Determine the [x, y] coordinate at the center of the cell enclosing the given text.  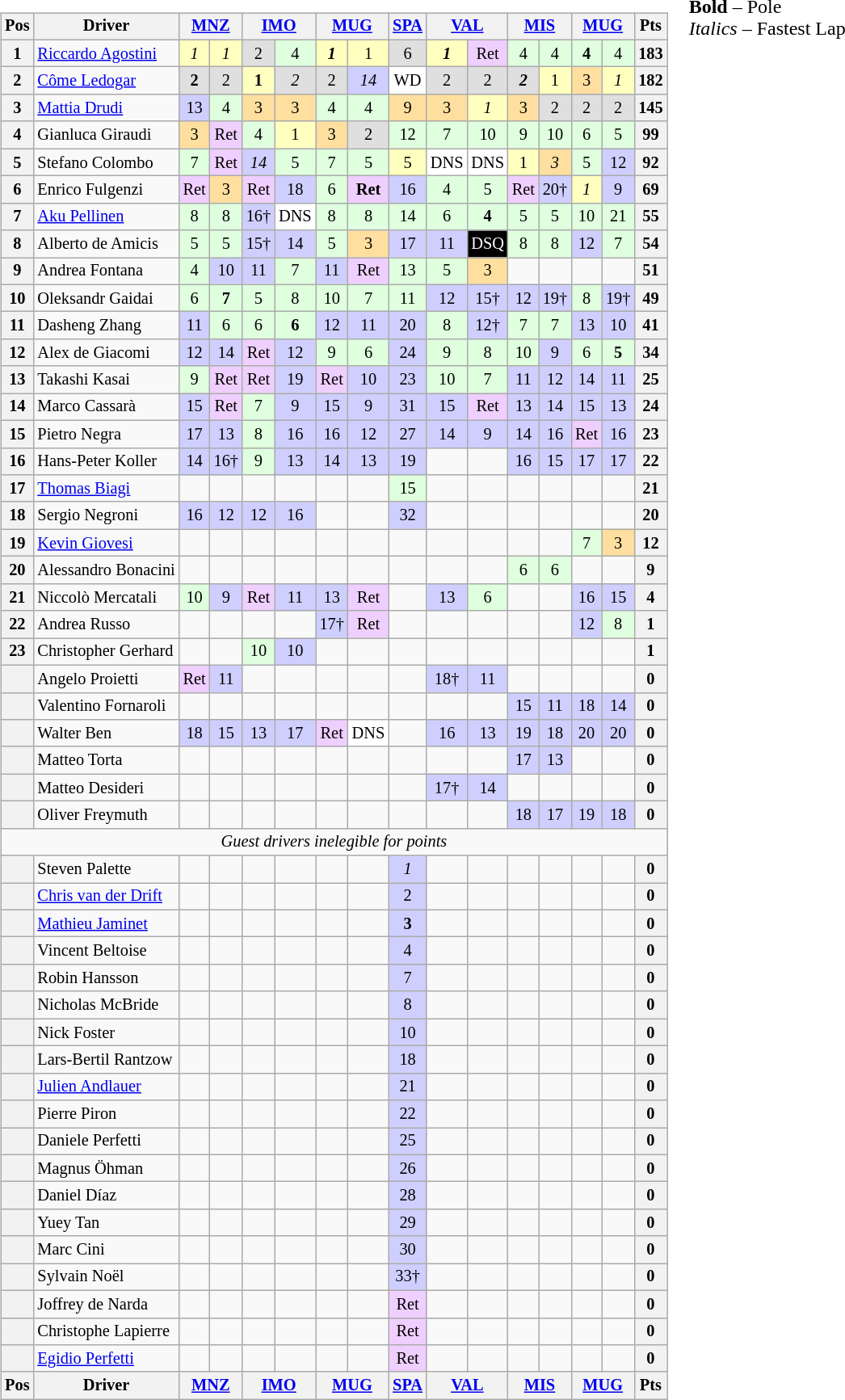
Christophe Lapierre [106, 1331]
Stefano Colombo [106, 162]
Kevin Giovesi [106, 543]
Gianluca Giraudi [106, 135]
Julien Andlauer [106, 1087]
30 [407, 1250]
Marc Cini [106, 1250]
183 [650, 53]
26 [407, 1168]
Côme Ledogar [106, 81]
Sergio Negroni [106, 515]
Alex de Giacomi [106, 353]
28 [407, 1196]
29 [407, 1223]
Magnus Öhman [106, 1168]
31 [407, 407]
Andrea Russo [106, 624]
12† [487, 326]
54 [650, 244]
Thomas Biagi [106, 489]
Mathieu Jaminet [106, 923]
18† [447, 679]
Pietro Negra [106, 434]
69 [650, 190]
145 [650, 108]
Takashi Kasai [106, 380]
DSQ [487, 244]
Angelo Proietti [106, 679]
99 [650, 135]
Alessandro Bonacini [106, 570]
Alberto de Amicis [106, 244]
Oleksandr Gaidai [106, 298]
Lars-Bertil Rantzow [106, 1060]
34 [650, 353]
Yuey Tan [106, 1223]
Dasheng Zhang [106, 326]
Nicholas McBride [106, 1005]
55 [650, 217]
Hans-Peter Koller [106, 461]
Mattia Drudi [106, 108]
41 [650, 326]
Matteo Desideri [106, 788]
27 [407, 434]
Egidio Perfetti [106, 1359]
Valentino Fornaroli [106, 706]
Robin Hansson [106, 978]
Oliver Freymuth [106, 815]
Andrea Fontana [106, 271]
Nick Foster [106, 1032]
Steven Palette [106, 869]
32 [407, 515]
Walter Ben [106, 734]
51 [650, 271]
20† [555, 190]
Daniel Díaz [106, 1196]
Chris van der Drift [106, 897]
Matteo Torta [106, 760]
Christopher Gerhard [106, 652]
Pierre Piron [106, 1114]
Enrico Fulgenzi [106, 190]
Niccolò Mercatali [106, 597]
Riccardo Agostini [106, 53]
Guest drivers inelegible for points [334, 842]
WD [407, 81]
Marco Cassarà [106, 407]
92 [650, 162]
Aku Pellinen [106, 217]
Daniele Perfetti [106, 1141]
Joffrey de Narda [106, 1304]
Sylvain Noël [106, 1277]
33† [407, 1277]
Vincent Beltoise [106, 951]
182 [650, 81]
49 [650, 298]
